Identify which cell holds the provided text, then report its [X, Y] central coordinate. 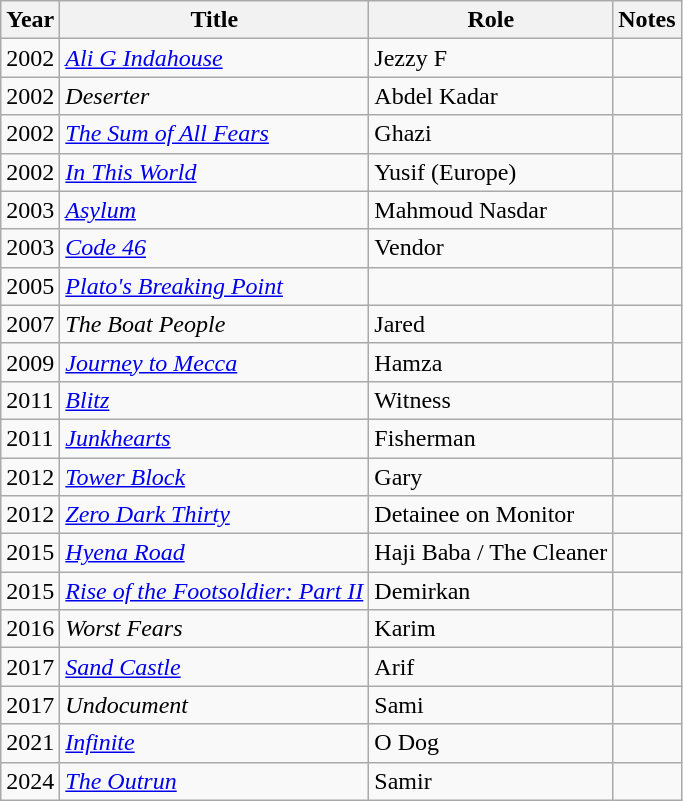
Tower Block [214, 477]
Year [30, 20]
2005 [30, 286]
Sami [491, 705]
Jared [491, 324]
Hamza [491, 362]
Gary [491, 477]
2009 [30, 362]
Karim [491, 629]
Haji Baba / The Cleaner [491, 553]
Yusif (Europe) [491, 172]
Jezzy F [491, 58]
Notes [647, 20]
Role [491, 20]
Fisherman [491, 438]
Junkhearts [214, 438]
The Boat People [214, 324]
Title [214, 20]
2021 [30, 743]
Arif [491, 667]
Zero Dark Thirty [214, 515]
Vendor [491, 248]
The Sum of All Fears [214, 134]
The Outrun [214, 781]
Ali G Indahouse [214, 58]
Asylum [214, 210]
Worst Fears [214, 629]
Plato's Breaking Point [214, 286]
Deserter [214, 96]
O Dog [491, 743]
In This World [214, 172]
Samir [491, 781]
Journey to Mecca [214, 362]
Blitz [214, 400]
Code 46 [214, 248]
Infinite [214, 743]
Abdel Kadar [491, 96]
2024 [30, 781]
2007 [30, 324]
Rise of the Footsoldier: Part II [214, 591]
Undocument [214, 705]
Detainee on Monitor [491, 515]
Demirkan [491, 591]
Sand Castle [214, 667]
Witness [491, 400]
2016 [30, 629]
Ghazi [491, 134]
Mahmoud Nasdar [491, 210]
Hyena Road [214, 553]
